For the text-containing cell, return its midpoint in [X, Y] coordinate format. 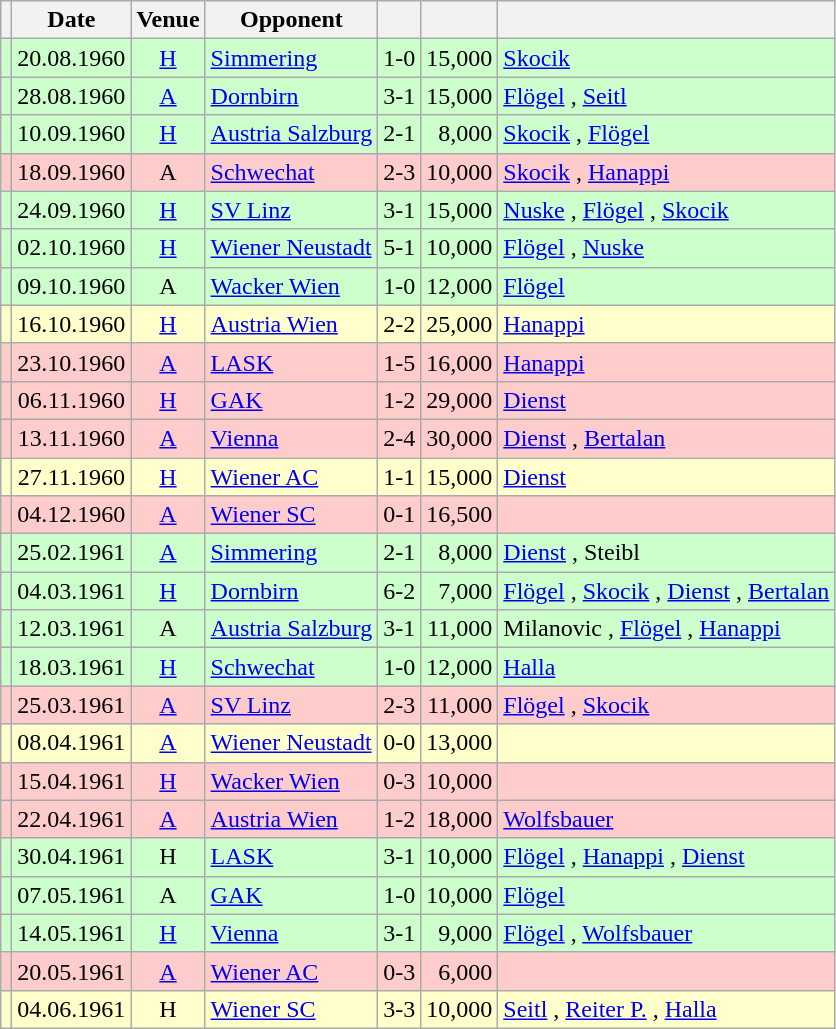
23.10.1960 [72, 362]
08.04.1961 [72, 743]
Skocik [666, 58]
Halla [666, 667]
6-2 [400, 591]
27.11.1960 [72, 477]
Venue [168, 20]
Wolfsbauer [666, 819]
Flögel , Skocik [666, 705]
Dienst , Bertalan [666, 438]
29,000 [460, 400]
13.11.1960 [72, 438]
9,000 [460, 933]
7,000 [460, 591]
30,000 [460, 438]
24.09.1960 [72, 210]
Flögel , Skocik , Dienst , Bertalan [666, 591]
Dienst , Steibl [666, 553]
Opponent [292, 20]
6,000 [460, 971]
0-1 [400, 515]
09.10.1960 [72, 286]
Flögel , Nuske [666, 248]
Flögel , Hanappi , Dienst [666, 857]
22.04.1961 [72, 819]
1-5 [400, 362]
5-1 [400, 248]
25.03.1961 [72, 705]
18.09.1960 [72, 172]
13,000 [460, 743]
06.11.1960 [72, 400]
1-1 [400, 477]
Milanovic , Flögel , Hanappi [666, 629]
04.12.1960 [72, 515]
25.02.1961 [72, 553]
0-0 [400, 743]
28.08.1960 [72, 96]
10.09.1960 [72, 134]
2-2 [400, 324]
30.04.1961 [72, 857]
20.08.1960 [72, 58]
2-4 [400, 438]
Skocik , Hanappi [666, 172]
15.04.1961 [72, 781]
12.03.1961 [72, 629]
3-3 [400, 1009]
Flögel , Seitl [666, 96]
18.03.1961 [72, 667]
Seitl , Reiter P. , Halla [666, 1009]
Flögel , Wolfsbauer [666, 933]
25,000 [460, 324]
16,500 [460, 515]
04.03.1961 [72, 591]
16.10.1960 [72, 324]
04.06.1961 [72, 1009]
02.10.1960 [72, 248]
20.05.1961 [72, 971]
Nuske , Flögel , Skocik [666, 210]
Skocik , Flögel [666, 134]
14.05.1961 [72, 933]
Date [72, 20]
18,000 [460, 819]
07.05.1961 [72, 895]
16,000 [460, 362]
